Provide the (x, y) coordinate of the cell's center where the given text is located.  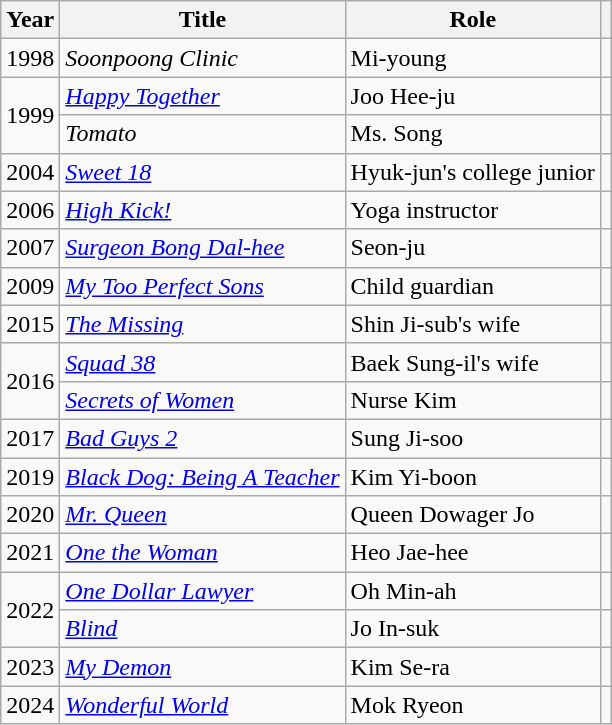
Sweet 18 (202, 172)
One the Woman (202, 553)
Kim Yi-boon (472, 477)
1998 (30, 58)
Soonpoong Clinic (202, 58)
Happy Together (202, 96)
2016 (30, 381)
Oh Min-ah (472, 591)
Yoga instructor (472, 210)
Seon-ju (472, 248)
Child guardian (472, 286)
High Kick! (202, 210)
Wonderful World (202, 705)
Bad Guys 2 (202, 438)
My Demon (202, 667)
Sung Ji-soo (472, 438)
Mi-young (472, 58)
Title (202, 20)
2015 (30, 324)
One Dollar Lawyer (202, 591)
Joo Hee-ju (472, 96)
2009 (30, 286)
The Missing (202, 324)
Ms. Song (472, 134)
1999 (30, 115)
Squad 38 (202, 362)
2007 (30, 248)
2004 (30, 172)
Black Dog: Being A Teacher (202, 477)
2006 (30, 210)
Nurse Kim (472, 400)
2022 (30, 610)
2017 (30, 438)
Secrets of Women (202, 400)
Blind (202, 629)
2019 (30, 477)
My Too Perfect Sons (202, 286)
2023 (30, 667)
2024 (30, 705)
Mok Ryeon (472, 705)
Role (472, 20)
2021 (30, 553)
Heo Jae-hee (472, 553)
Baek Sung-il's wife (472, 362)
Queen Dowager Jo (472, 515)
Shin Ji-sub's wife (472, 324)
2020 (30, 515)
Tomato (202, 134)
Hyuk-jun's college junior (472, 172)
Kim Se-ra (472, 667)
Surgeon Bong Dal-hee (202, 248)
Mr. Queen (202, 515)
Jo In-suk (472, 629)
Year (30, 20)
